Extract the [X, Y] coordinate from the center of the cell holding the provided text.  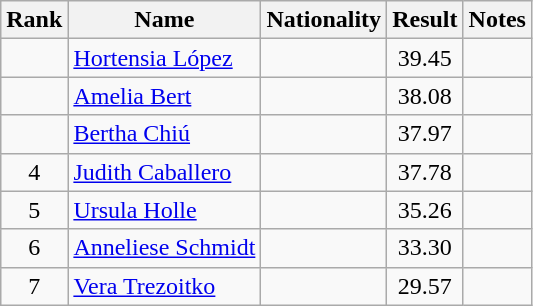
Bertha Chiú [164, 134]
38.08 [425, 96]
Judith Caballero [164, 172]
Vera Trezoitko [164, 286]
33.30 [425, 248]
39.45 [425, 58]
37.97 [425, 134]
5 [34, 210]
Notes [497, 20]
37.78 [425, 172]
Nationality [324, 20]
Rank [34, 20]
Anneliese Schmidt [164, 248]
Hortensia López [164, 58]
35.26 [425, 210]
6 [34, 248]
Result [425, 20]
Ursula Holle [164, 210]
Name [164, 20]
4 [34, 172]
29.57 [425, 286]
Amelia Bert [164, 96]
7 [34, 286]
